Identify which cell holds the provided text, then report its (X, Y) central coordinate. 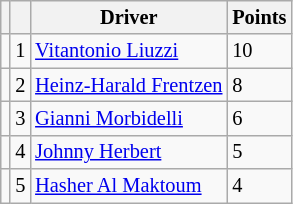
Johnny Herbert (128, 152)
Heinz-Harald Frentzen (128, 85)
Points (259, 17)
2 (20, 85)
Gianni Morbidelli (128, 118)
6 (259, 118)
3 (20, 118)
1 (20, 51)
Vitantonio Liuzzi (128, 51)
10 (259, 51)
Driver (128, 17)
8 (259, 85)
Hasher Al Maktoum (128, 186)
